Extract the [X, Y] coordinate from the center of the cell holding the provided text.  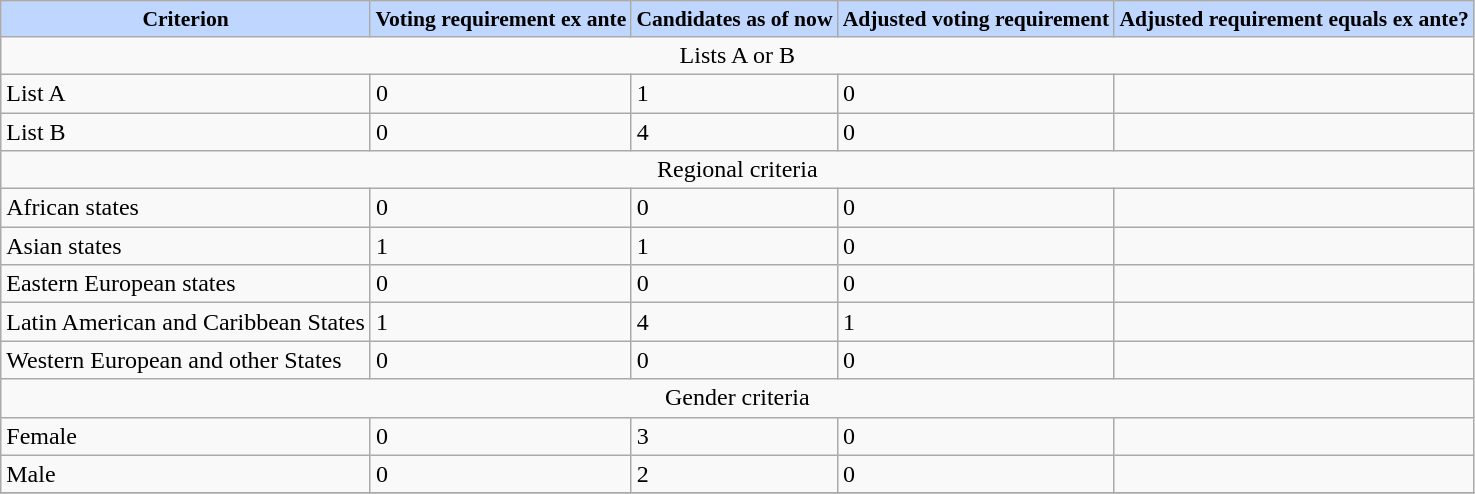
Voting requirement ex ante [500, 19]
Western European and other States [186, 360]
2 [734, 474]
List A [186, 93]
Asian states [186, 246]
African states [186, 208]
Male [186, 474]
Latin American and Caribbean States [186, 322]
Gender criteria [738, 398]
Adjusted voting requirement [976, 19]
Candidates as of now [734, 19]
Female [186, 436]
Adjusted requirement equals ex ante? [1294, 19]
Eastern European states [186, 284]
Criterion [186, 19]
Regional criteria [738, 170]
Lists A or B [738, 55]
3 [734, 436]
List B [186, 131]
